Pinpoint the cell where the given text exists, returning its [x, y] midpoint coordinate. 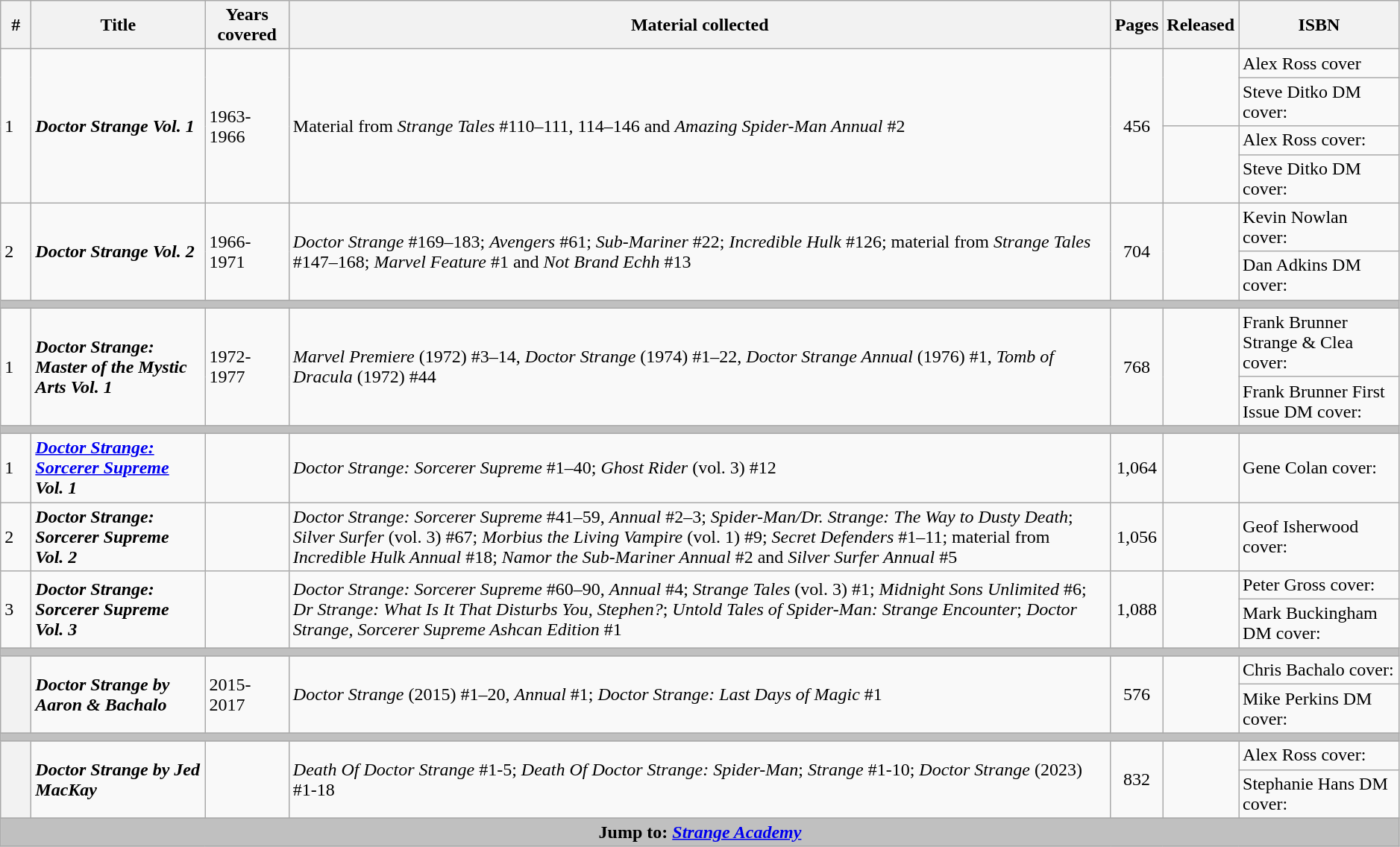
Released [1201, 25]
768 [1137, 367]
Frank Brunner Strange & Clea cover: [1319, 342]
2015-2017 [247, 695]
Doctor Strange: Sorcerer Supreme Vol. 3 [118, 610]
Material collected [700, 25]
832 [1137, 780]
Doctor Strange Vol. 2 [118, 251]
Doctor Strange by Jed MacKay [118, 780]
Alex Ross cover [1319, 63]
Dan Adkins DM cover: [1319, 276]
3 [16, 610]
1,056 [1137, 537]
Geof Isherwood cover: [1319, 537]
Kevin Nowlan cover: [1319, 227]
Years covered [247, 25]
Death Of Doctor Strange #1-5; Death Of Doctor Strange: Spider-Man; Strange #1-10; Doctor Strange (2023) #1-18 [700, 780]
1963-1966 [247, 126]
Stephanie Hans DM cover: [1319, 793]
Doctor Strange (2015) #1–20, Annual #1; Doctor Strange: Last Days of Magic #1 [700, 695]
Chris Bachalo cover: [1319, 670]
Frank Brunner First Issue DM cover: [1319, 401]
Pages [1137, 25]
Marvel Premiere (1972) #3–14, Doctor Strange (1974) #1–22, Doctor Strange Annual (1976) #1, Tomb of Dracula (1972) #44 [700, 367]
Doctor Strange: Sorcerer Supreme Vol. 1 [118, 467]
Doctor Strange: Sorcerer Supreme #1–40; Ghost Rider (vol. 3) #12 [700, 467]
456 [1137, 126]
576 [1137, 695]
Doctor Strange: Sorcerer Supreme Vol. 2 [118, 537]
1,088 [1137, 610]
Mark Buckingham DM cover: [1319, 623]
Gene Colan cover: [1319, 467]
Material from Strange Tales #110–111, 114–146 and Amazing Spider-Man Annual #2 [700, 126]
Mike Perkins DM cover: [1319, 708]
# [16, 25]
Jump to: Strange Academy [700, 832]
Peter Gross cover: [1319, 585]
Title [118, 25]
Doctor Strange by Aaron & Bachalo [118, 695]
ISBN [1319, 25]
704 [1137, 251]
Doctor Strange: Master of the Mystic Arts Vol. 1 [118, 367]
1,064 [1137, 467]
Doctor Strange Vol. 1 [118, 126]
1972-1977 [247, 367]
1966-1971 [247, 251]
